Locate the cell with the specified text and output its [X, Y] center coordinate. 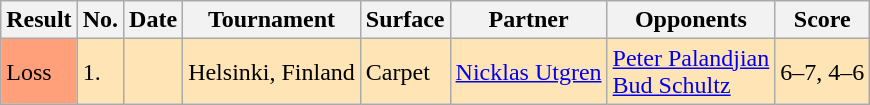
Peter Palandjian Bud Schultz [691, 72]
Helsinki, Finland [272, 72]
Surface [405, 20]
Loss [39, 72]
Carpet [405, 72]
1. [100, 72]
Date [154, 20]
6–7, 4–6 [822, 72]
Partner [528, 20]
Opponents [691, 20]
Result [39, 20]
No. [100, 20]
Nicklas Utgren [528, 72]
Tournament [272, 20]
Score [822, 20]
